Capture the cell that displays the provided text and extract its [x, y] central coordinate. 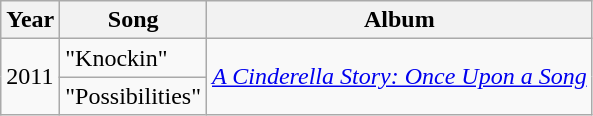
Album [399, 20]
"Possibilities" [134, 96]
A Cinderella Story: Once Upon a Song [399, 77]
"Knockin" [134, 58]
2011 [30, 77]
Year [30, 20]
Song [134, 20]
